Find where the given text appears and provide that cell's center as (X, Y) coordinate. 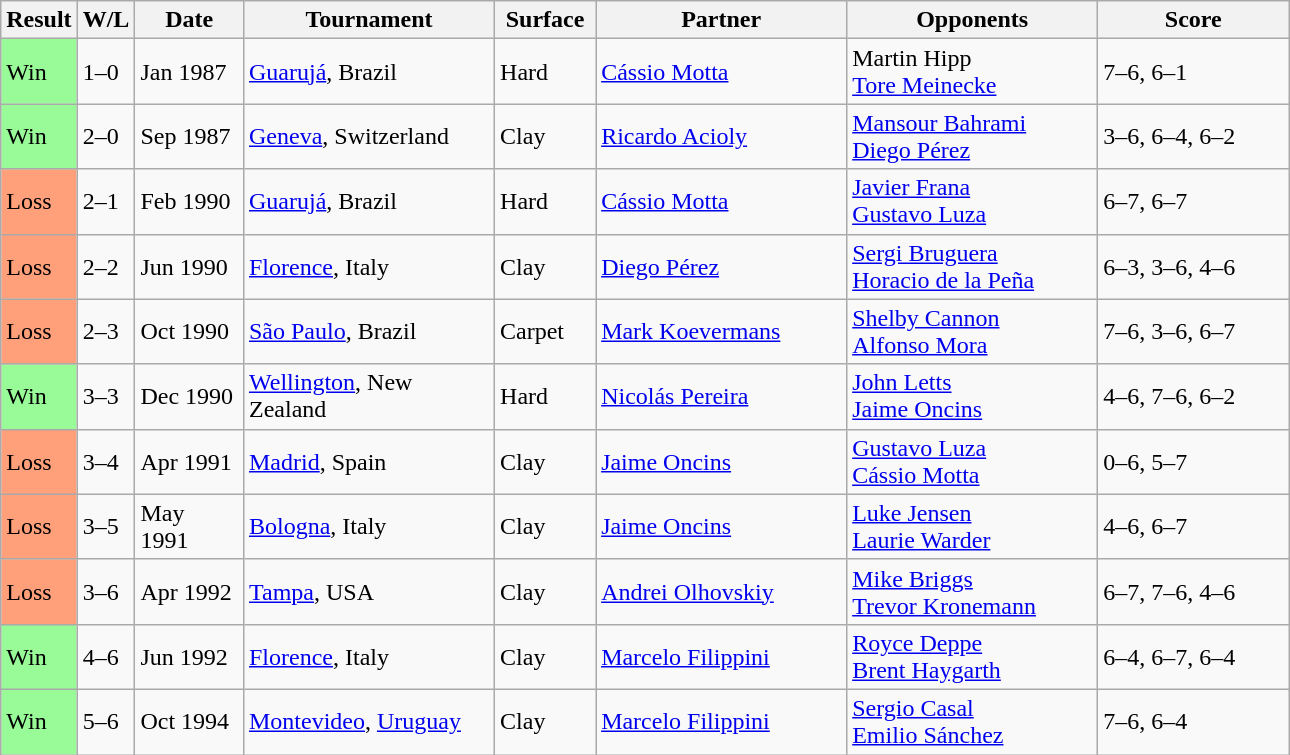
Wellington, New Zealand (368, 396)
São Paulo, Brazil (368, 332)
Ricardo Acioly (722, 136)
Opponents (972, 20)
Date (190, 20)
7–6, 6–1 (1194, 72)
Jan 1987 (190, 72)
Martin Hipp Tore Meinecke (972, 72)
Apr 1992 (190, 592)
3–3 (106, 396)
2–2 (106, 266)
John Letts Jaime Oncins (972, 396)
2–0 (106, 136)
4–6, 7–6, 6–2 (1194, 396)
Madrid, Spain (368, 462)
Geneva, Switzerland (368, 136)
Mansour Bahrami Diego Pérez (972, 136)
Javier Frana Gustavo Luza (972, 202)
Tampa, USA (368, 592)
6–4, 6–7, 6–4 (1194, 656)
Andrei Olhovskiy (722, 592)
6–7, 7–6, 4–6 (1194, 592)
Jun 1992 (190, 656)
Surface (546, 20)
Luke Jensen Laurie Warder (972, 526)
3–6 (106, 592)
Oct 1994 (190, 722)
0–6, 5–7 (1194, 462)
7–6, 6–4 (1194, 722)
Apr 1991 (190, 462)
Partner (722, 20)
Jun 1990 (190, 266)
Sergio Casal Emilio Sánchez (972, 722)
W/L (106, 20)
Score (1194, 20)
Tournament (368, 20)
2–3 (106, 332)
Carpet (546, 332)
Sergi Bruguera Horacio de la Peña (972, 266)
4–6, 6–7 (1194, 526)
Gustavo Luza Cássio Motta (972, 462)
7–6, 3–6, 6–7 (1194, 332)
3–6, 6–4, 6–2 (1194, 136)
4–6 (106, 656)
3–5 (106, 526)
Diego Pérez (722, 266)
2–1 (106, 202)
6–7, 6–7 (1194, 202)
1–0 (106, 72)
Montevideo, Uruguay (368, 722)
Shelby Cannon Alfonso Mora (972, 332)
Result (39, 20)
May 1991 (190, 526)
Feb 1990 (190, 202)
Mark Koevermans (722, 332)
Sep 1987 (190, 136)
Royce Deppe Brent Haygarth (972, 656)
Bologna, Italy (368, 526)
Nicolás Pereira (722, 396)
6–3, 3–6, 4–6 (1194, 266)
3–4 (106, 462)
Mike Briggs Trevor Kronemann (972, 592)
5–6 (106, 722)
Dec 1990 (190, 396)
Oct 1990 (190, 332)
